Provide the (x, y) coordinate of the cell's center where the given text is located.  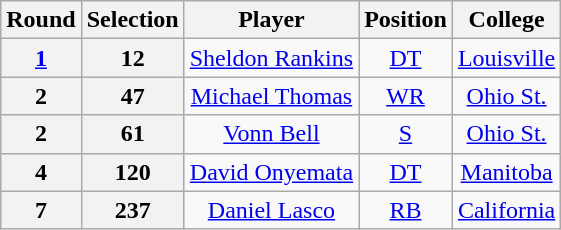
WR (406, 96)
Manitoba (506, 172)
47 (132, 96)
Selection (132, 20)
David Onyemata (271, 172)
Vonn Bell (271, 134)
Sheldon Rankins (271, 58)
Daniel Lasco (271, 210)
S (406, 134)
Michael Thomas (271, 96)
120 (132, 172)
61 (132, 134)
237 (132, 210)
4 (41, 172)
California (506, 210)
College (506, 20)
1 (41, 58)
12 (132, 58)
Louisville (506, 58)
RB (406, 210)
Round (41, 20)
Player (271, 20)
Position (406, 20)
7 (41, 210)
